Return the (x, y) coordinate for the center point of the cell that contains the specified text.  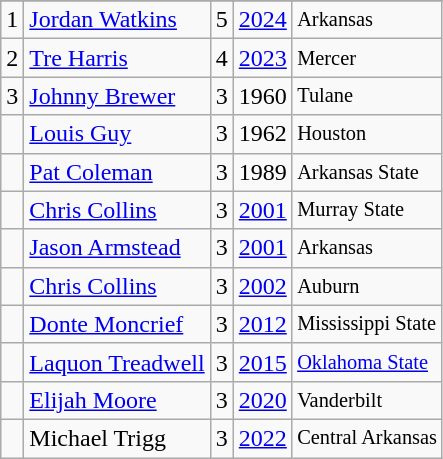
Michael Trigg (117, 438)
2 (12, 58)
Mercer (367, 58)
2024 (262, 20)
Laquon Treadwell (117, 362)
Tulane (367, 96)
2020 (262, 400)
1962 (262, 134)
2023 (262, 58)
Tre Harris (117, 58)
2022 (262, 438)
Jason Armstead (117, 248)
1 (12, 20)
Pat Coleman (117, 172)
4 (222, 58)
Mississippi State (367, 324)
Auburn (367, 286)
Donte Moncrief (117, 324)
Murray State (367, 210)
Houston (367, 134)
Jordan Watkins (117, 20)
2002 (262, 286)
Johnny Brewer (117, 96)
2015 (262, 362)
Elijah Moore (117, 400)
Oklahoma State (367, 362)
1960 (262, 96)
5 (222, 20)
Vanderbilt (367, 400)
Central Arkansas (367, 438)
Arkansas State (367, 172)
Louis Guy (117, 134)
2012 (262, 324)
1989 (262, 172)
